Determine the [x, y] coordinate at the center of the cell enclosing the given text.  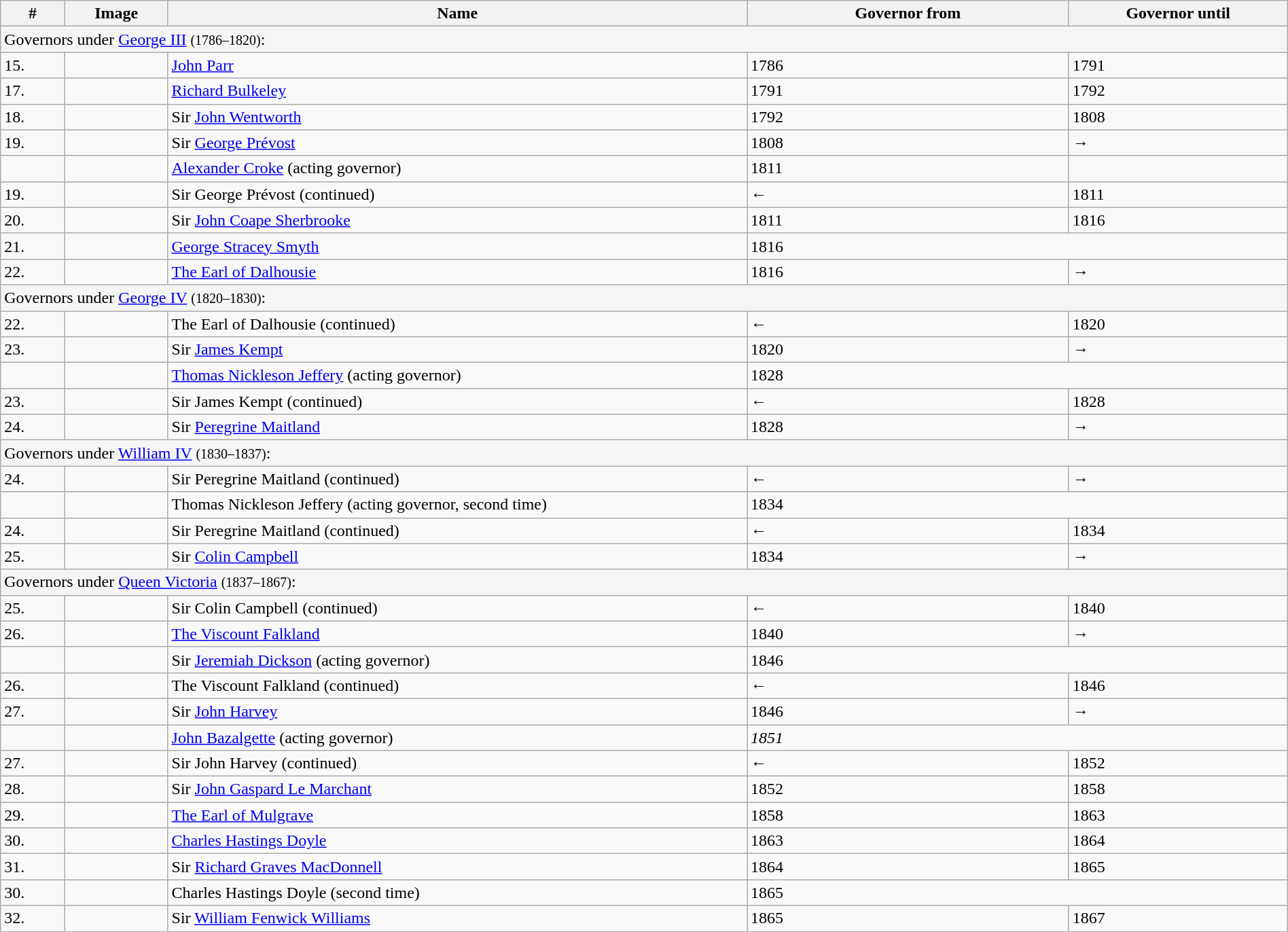
Charles Hastings Doyle [458, 841]
Image [116, 14]
21. [33, 246]
Sir John Harvey (continued) [458, 764]
The Earl of Dalhousie [458, 272]
Sir Jeremiah Dickson (acting governor) [458, 660]
Thomas Nickleson Jeffery (acting governor) [458, 376]
Governors under William IV (1830–1837): [644, 453]
Name [458, 14]
28. [33, 789]
Sir Colin Campbell [458, 556]
Thomas Nickleson Jeffery (acting governor, second time) [458, 505]
Sir Peregrine Maitland [458, 427]
Sir John Gaspard Le Marchant [458, 789]
29. [33, 815]
Sir Richard Graves MacDonnell [458, 867]
George Stracey Smyth [458, 246]
Governors under George IV (1820–1830): [644, 298]
Governors under George III (1786–1820): [644, 39]
15. [33, 65]
32. [33, 918]
1867 [1178, 918]
# [33, 14]
Sir John Harvey [458, 711]
Sir John Wentworth [458, 117]
Sir Colin Campbell (continued) [458, 608]
Governors under Queen Victoria (1837–1867): [644, 582]
20. [33, 220]
Sir George Prévost [458, 143]
Sir James Kempt (continued) [458, 401]
1851 [1018, 737]
Sir John Coape Sherbrooke [458, 220]
The Earl of Dalhousie (continued) [458, 324]
18. [33, 117]
Governor until [1178, 14]
Charles Hastings Doyle (second time) [458, 893]
Governor from [908, 14]
17. [33, 91]
The Earl of Mulgrave [458, 815]
Richard Bulkeley [458, 91]
John Parr [458, 65]
Sir James Kempt [458, 350]
The Viscount Falkland (continued) [458, 685]
Alexander Croke (acting governor) [458, 168]
The Viscount Falkland [458, 634]
31. [33, 867]
Sir George Prévost (continued) [458, 194]
John Bazalgette (acting governor) [458, 737]
Sir William Fenwick Williams [458, 918]
1786 [908, 65]
